For the text-containing cell, return its midpoint in (X, Y) coordinate format. 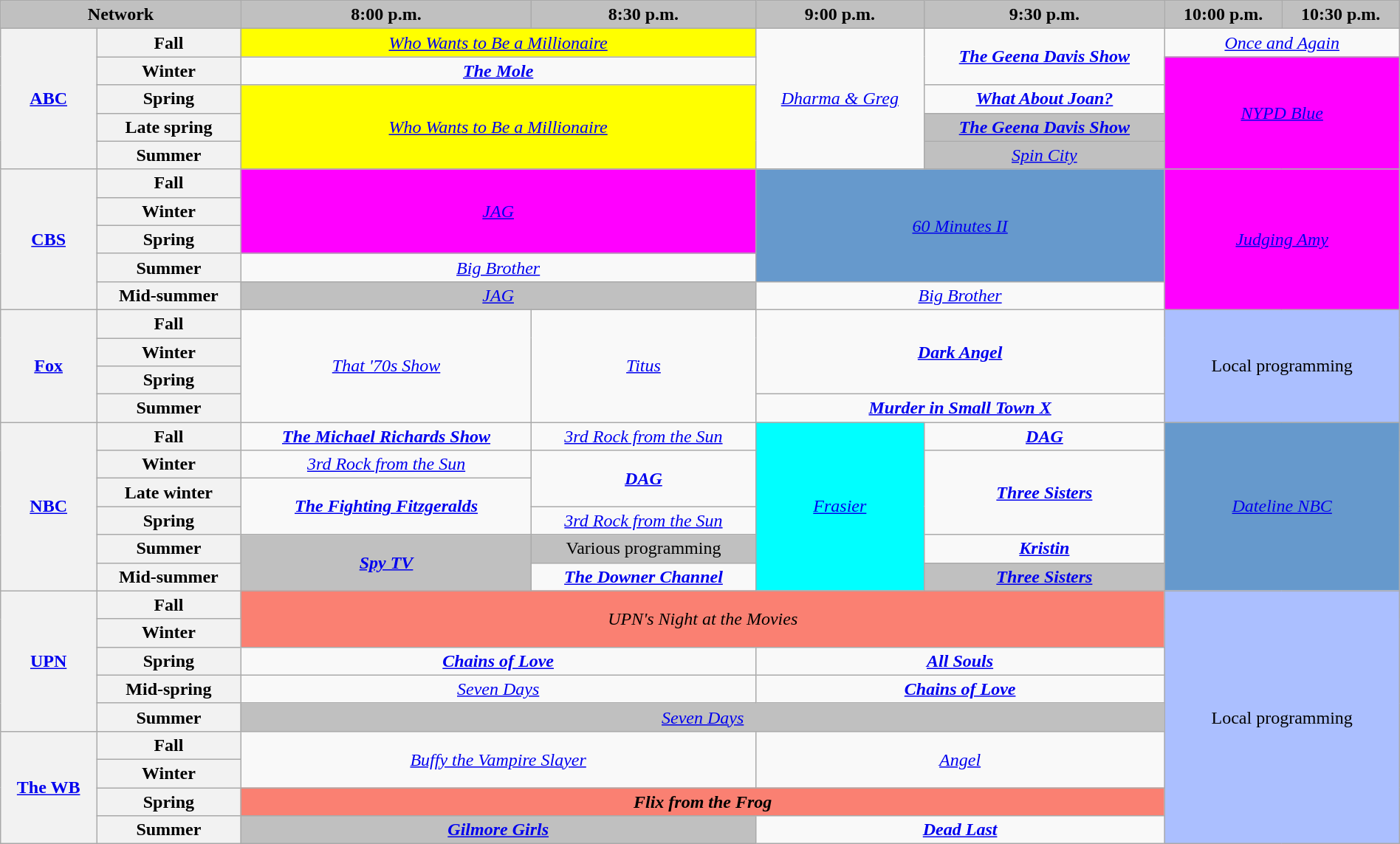
9:30 p.m. (1045, 15)
Dateline NBC (1282, 507)
10:30 p.m. (1341, 15)
Late spring (169, 127)
UPN's Night at the Movies (703, 619)
Various programming (644, 549)
NBC (49, 507)
8:00 p.m. (386, 15)
Spin City (1045, 155)
60 Minutes II (960, 225)
Gilmore Girls (498, 830)
8:30 p.m. (644, 15)
Once and Again (1282, 43)
Murder in Small Town X (960, 408)
Kristin (1045, 549)
ABC (49, 99)
The WB (49, 787)
Mid-spring (169, 689)
Dharma & Greg (840, 99)
Titus (644, 366)
The Downer Channel (644, 577)
NYPD Blue (1282, 113)
UPN (49, 661)
Dead Last (960, 830)
What About Joan? (1045, 99)
Flix from the Frog (703, 801)
Late winter (169, 493)
That '70s Show (386, 366)
Network (121, 15)
Frasier (840, 507)
The Mole (498, 71)
9:00 p.m. (840, 15)
All Souls (960, 661)
Fox (49, 366)
Buffy the Vampire Slayer (498, 759)
10:00 p.m. (1223, 15)
The Michael Richards Show (386, 436)
Spy TV (386, 563)
CBS (49, 239)
Dark Angel (960, 351)
Judging Amy (1282, 239)
The Fighting Fitzgeralds (386, 507)
Angel (960, 759)
